Locate the cell with the specified text and output its (x, y) center coordinate. 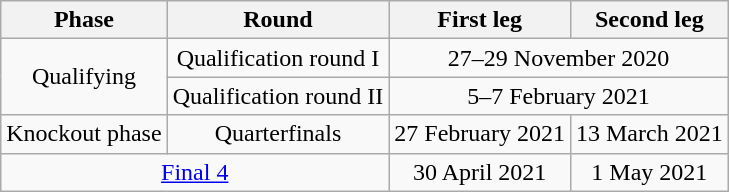
Qualification round I (278, 58)
Final 4 (195, 172)
27–29 November 2020 (558, 58)
Knockout phase (84, 134)
Quarterfinals (278, 134)
Phase (84, 20)
1 May 2021 (649, 172)
30 April 2021 (480, 172)
Qualification round II (278, 96)
27 February 2021 (480, 134)
5–7 February 2021 (558, 96)
Round (278, 20)
13 March 2021 (649, 134)
Second leg (649, 20)
Qualifying (84, 77)
First leg (480, 20)
